Scan for the cell matching the given text and deliver its [X, Y] coordinate at center. 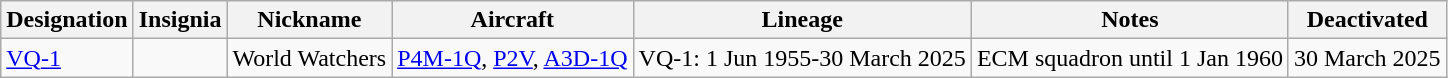
Designation [67, 20]
Deactivated [1367, 20]
ECM squadron until 1 Jan 1960 [1130, 58]
VQ-1 [67, 58]
Lineage [802, 20]
Notes [1130, 20]
VQ-1: 1 Jun 1955-30 March 2025 [802, 58]
P4M-1Q, P2V, A3D-1Q [512, 58]
30 March 2025 [1367, 58]
Aircraft [512, 20]
Insignia [180, 20]
Nickname [310, 20]
World Watchers [310, 58]
